Identify which cell holds the provided text, then report its (x, y) central coordinate. 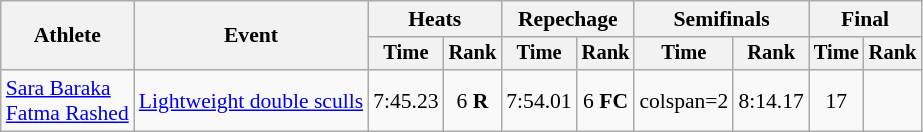
Event (251, 36)
colspan=2 (684, 100)
8:14.17 (770, 100)
Semifinals (722, 19)
Athlete (68, 36)
6 R (473, 100)
Heats (434, 19)
Lightweight double sculls (251, 100)
Final (865, 19)
6 FC (606, 100)
17 (836, 100)
7:45.23 (406, 100)
Sara BarakaFatma Rashed (68, 100)
Repechage (568, 19)
7:54.01 (538, 100)
